Provide the [x, y] coordinate of the cell's center where the given text is located.  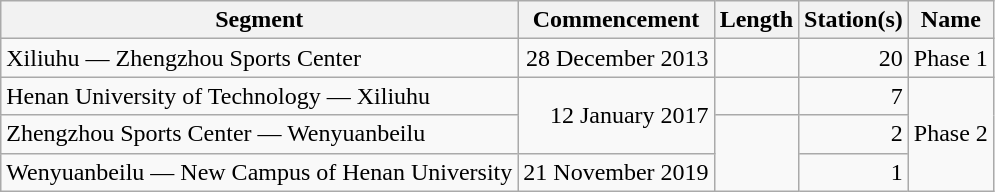
Wenyuanbeilu — New Campus of Henan University [260, 172]
7 [854, 96]
Segment [260, 20]
Commencement [616, 20]
Phase 1 [950, 58]
Zhengzhou Sports Center — Wenyuanbeilu [260, 134]
Xiliuhu — Zhengzhou Sports Center [260, 58]
Length [756, 20]
12 January 2017 [616, 115]
1 [854, 172]
Henan University of Technology — Xiliuhu [260, 96]
28 December 2013 [616, 58]
2 [854, 134]
Name [950, 20]
Station(s) [854, 20]
21 November 2019 [616, 172]
20 [854, 58]
Phase 2 [950, 134]
